Extract the [X, Y] coordinate from the center of the cell holding the provided text.  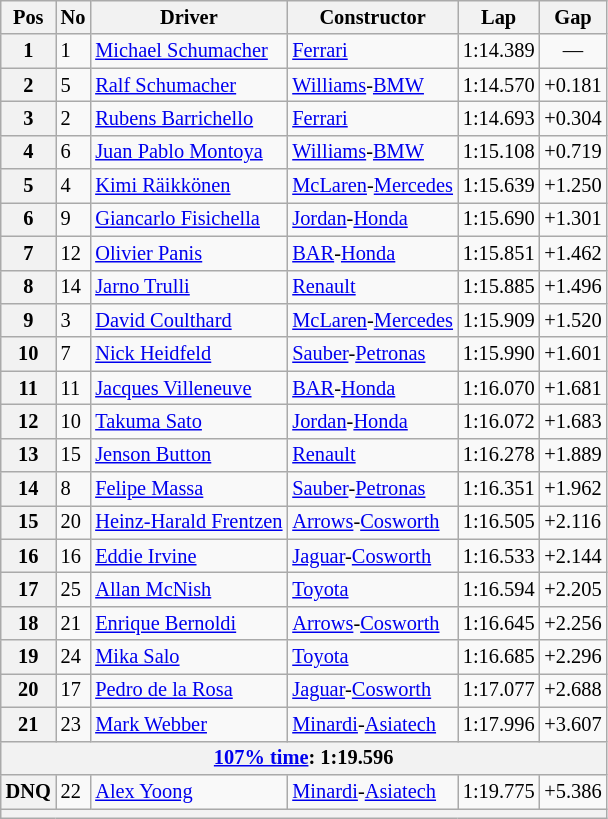
1:15.108 [499, 152]
1:16.533 [499, 556]
1:17.077 [499, 690]
Heinz-Harald Frentzen [188, 522]
+1.301 [572, 219]
1:16.278 [499, 455]
+1.462 [572, 253]
Ralf Schumacher [188, 85]
1:14.570 [499, 85]
Michael Schumacher [188, 51]
Kimi Räikkönen [188, 186]
22 [74, 791]
+2.116 [572, 522]
+2.688 [572, 690]
+1.681 [572, 388]
Jacques Villeneuve [188, 388]
Olivier Panis [188, 253]
David Coulthard [188, 320]
1:15.690 [499, 219]
+5.386 [572, 791]
1:15.851 [499, 253]
+1.520 [572, 320]
Jenson Button [188, 455]
+2.144 [572, 556]
Mika Salo [188, 657]
1:15.990 [499, 354]
Pedro de la Rosa [188, 690]
+3.607 [572, 724]
1:14.693 [499, 118]
+2.205 [572, 589]
19 [28, 657]
1:16.594 [499, 589]
Juan Pablo Montoya [188, 152]
1:16.505 [499, 522]
+1.601 [572, 354]
Allan McNish [188, 589]
1:15.885 [499, 287]
13 [28, 455]
DNQ [28, 791]
1:16.685 [499, 657]
Takuma Sato [188, 421]
1:15.909 [499, 320]
Lap [499, 17]
18 [28, 623]
Driver [188, 17]
Giancarlo Fisichella [188, 219]
Felipe Massa [188, 489]
1:16.070 [499, 388]
+1.683 [572, 421]
Pos [28, 17]
1:17.996 [499, 724]
1:19.775 [499, 791]
Eddie Irvine [188, 556]
Gap [572, 17]
Jarno Trulli [188, 287]
+1.889 [572, 455]
+0.181 [572, 85]
Mark Webber [188, 724]
— [572, 51]
+1.250 [572, 186]
+1.496 [572, 287]
+1.962 [572, 489]
Rubens Barrichello [188, 118]
Alex Yoong [188, 791]
1:15.639 [499, 186]
Nick Heidfeld [188, 354]
1:16.645 [499, 623]
Enrique Bernoldi [188, 623]
Constructor [372, 17]
+0.304 [572, 118]
25 [74, 589]
+0.719 [572, 152]
+2.256 [572, 623]
+2.296 [572, 657]
107% time: 1:19.596 [304, 758]
23 [74, 724]
1:16.351 [499, 489]
1:14.389 [499, 51]
24 [74, 657]
1:16.072 [499, 421]
No [74, 17]
